Pinpoint the cell where the given text exists, returning its [X, Y] midpoint coordinate. 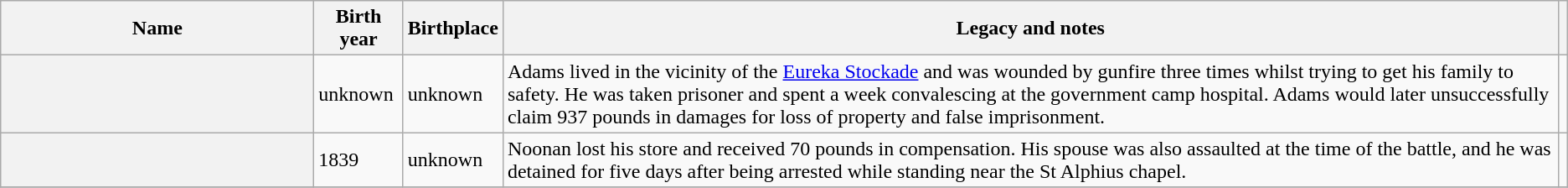
Name [157, 29]
Legacy and notes [1030, 29]
Birth year [358, 29]
1839 [358, 159]
Birthplace [452, 29]
